Return [X, Y] of the center of cell containing provided text 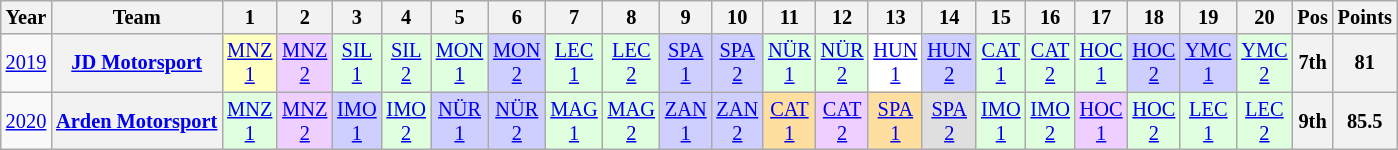
YMC1 [1208, 63]
7th [1312, 63]
5 [460, 17]
2 [304, 17]
Team [136, 17]
14 [949, 17]
17 [1102, 17]
SIL1 [356, 63]
11 [790, 17]
HUN2 [949, 63]
2020 [26, 121]
HUN1 [895, 63]
16 [1050, 17]
3 [356, 17]
20 [1264, 17]
MAG2 [632, 121]
81 [1365, 63]
1 [250, 17]
2019 [26, 63]
MON2 [516, 63]
Points [1365, 17]
Arden Motorsport [136, 121]
10 [737, 17]
YMC2 [1264, 63]
ZAN2 [737, 121]
15 [1000, 17]
MAG1 [574, 121]
85.5 [1365, 121]
18 [1154, 17]
4 [406, 17]
12 [842, 17]
8 [632, 17]
19 [1208, 17]
6 [516, 17]
7 [574, 17]
ZAN1 [686, 121]
13 [895, 17]
Year [26, 17]
JD Motorsport [136, 63]
SIL2 [406, 63]
Pos [1312, 17]
9th [1312, 121]
9 [686, 17]
MON1 [460, 63]
